For the text-containing cell, return its midpoint in (x, y) coordinate format. 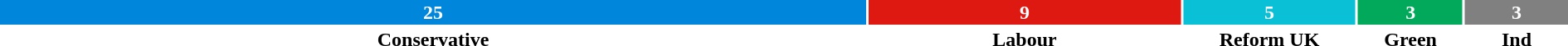
25 (433, 12)
5 (1269, 12)
9 (1025, 12)
